Provide the [X, Y] coordinate of the cell's center where the given text is located.  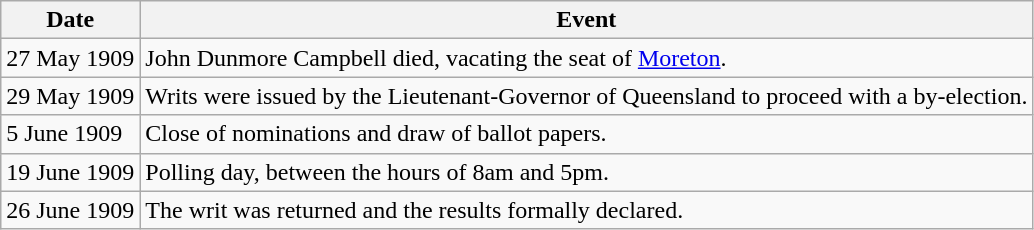
19 June 1909 [70, 172]
Event [586, 20]
Close of nominations and draw of ballot papers. [586, 134]
29 May 1909 [70, 96]
Writs were issued by the Lieutenant-Governor of Queensland to proceed with a by-election. [586, 96]
Polling day, between the hours of 8am and 5pm. [586, 172]
The writ was returned and the results formally declared. [586, 210]
5 June 1909 [70, 134]
Date [70, 20]
27 May 1909 [70, 58]
John Dunmore Campbell died, vacating the seat of Moreton. [586, 58]
26 June 1909 [70, 210]
